From the cell containing the given text, extract its center point as (X, Y) coordinate. 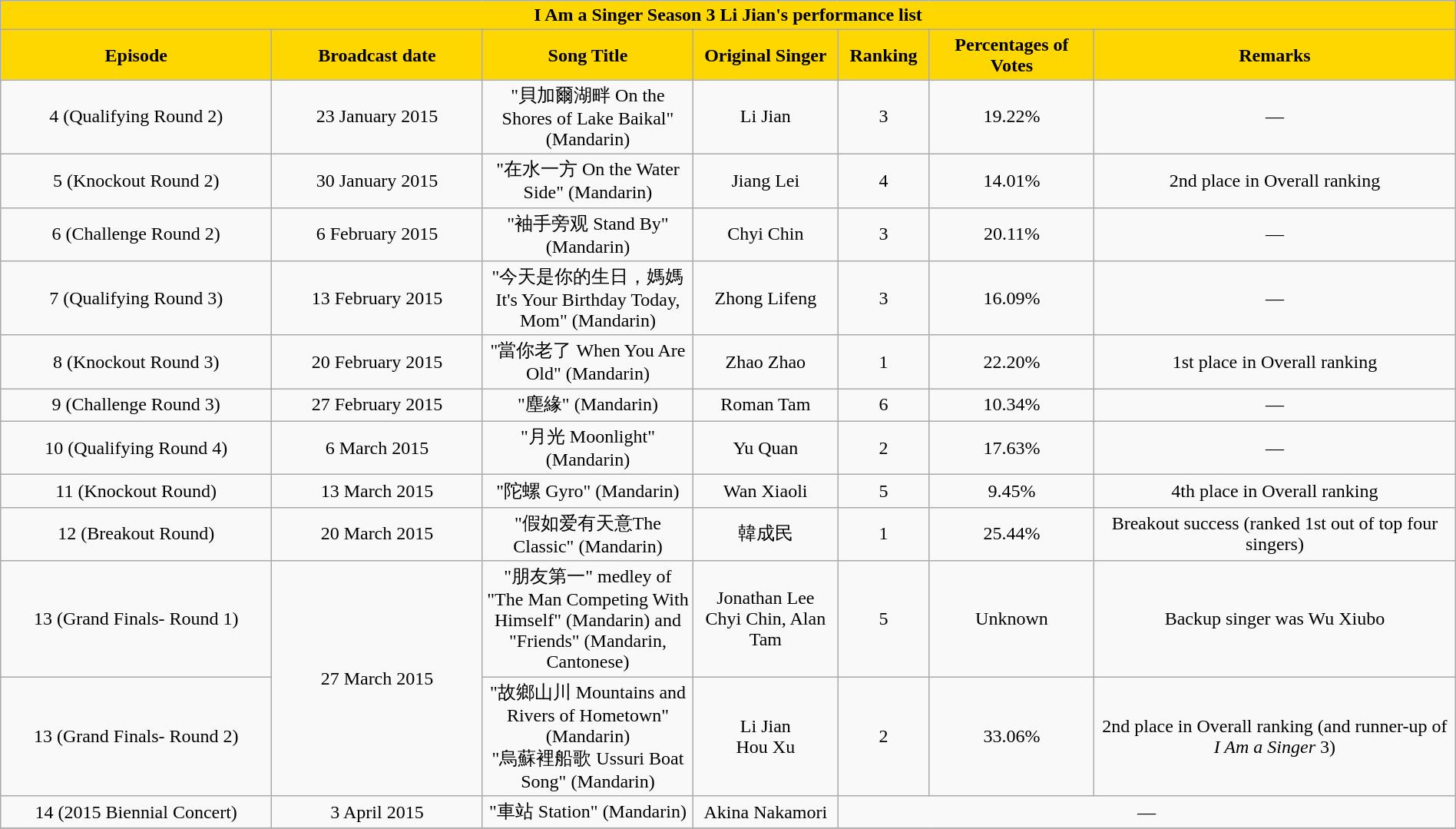
12 (Breakout Round) (137, 534)
Remarks (1275, 55)
"月光 Moonlight" (Mandarin) (588, 448)
19.22% (1011, 117)
13 (Grand Finals- Round 1) (137, 619)
3 April 2015 (378, 813)
9.45% (1011, 492)
23 January 2015 (378, 117)
10 (Qualifying Round 4) (137, 448)
I Am a Singer Season 3 Li Jian's performance list (728, 15)
Li Jian (766, 117)
Song Title (588, 55)
Li JianHou Xu (766, 736)
"假如爱有天意The Classic" (Mandarin) (588, 534)
2nd place in Overall ranking (1275, 181)
"車站 Station" (Mandarin) (588, 813)
11 (Knockout Round) (137, 492)
33.06% (1011, 736)
8 (Knockout Round 3) (137, 362)
Wan Xiaoli (766, 492)
6 (Challenge Round 2) (137, 234)
22.20% (1011, 362)
16.09% (1011, 298)
Chyi Chin (766, 234)
7 (Qualifying Round 3) (137, 298)
"袖手旁观 Stand By" (Mandarin) (588, 234)
Jiang Lei (766, 181)
Jonathan LeeChyi Chin, Alan Tam (766, 619)
Unknown (1011, 619)
30 January 2015 (378, 181)
10.34% (1011, 406)
Yu Quan (766, 448)
Original Singer (766, 55)
Percentages of Votes (1011, 55)
6 March 2015 (378, 448)
9 (Challenge Round 3) (137, 406)
4th place in Overall ranking (1275, 492)
Backup singer was Wu Xiubo (1275, 619)
Zhao Zhao (766, 362)
韓成民 (766, 534)
Zhong Lifeng (766, 298)
"陀螺 Gyro" (Mandarin) (588, 492)
14 (2015 Biennial Concert) (137, 813)
17.63% (1011, 448)
6 (883, 406)
Ranking (883, 55)
"當你老了 When You Are Old" (Mandarin) (588, 362)
20.11% (1011, 234)
14.01% (1011, 181)
13 March 2015 (378, 492)
Episode (137, 55)
27 February 2015 (378, 406)
1st place in Overall ranking (1275, 362)
"塵緣" (Mandarin) (588, 406)
13 February 2015 (378, 298)
Akina Nakamori (766, 813)
"貝加爾湖畔 On the Shores of Lake Baikal" (Mandarin) (588, 117)
20 February 2015 (378, 362)
4 (883, 181)
13 (Grand Finals- Round 2) (137, 736)
5 (Knockout Round 2) (137, 181)
4 (Qualifying Round 2) (137, 117)
6 February 2015 (378, 234)
20 March 2015 (378, 534)
"在水一方 On the Water Side" (Mandarin) (588, 181)
Breakout success (ranked 1st out of top four singers) (1275, 534)
"今天是你的生日，媽媽 It's Your Birthday Today, Mom" (Mandarin) (588, 298)
"故鄉山川 Mountains and Rivers of Hometown" (Mandarin) "烏蘇裡船歌 Ussuri Boat Song" (Mandarin) (588, 736)
25.44% (1011, 534)
2nd place in Overall ranking (and runner-up of I Am a Singer 3) (1275, 736)
27 March 2015 (378, 678)
Broadcast date (378, 55)
"朋友第一" medley of"The Man Competing With Himself" (Mandarin) and "Friends" (Mandarin, Cantonese) (588, 619)
Roman Tam (766, 406)
